Detect which cell encompasses the target text, then output its (x, y) center coordinate. 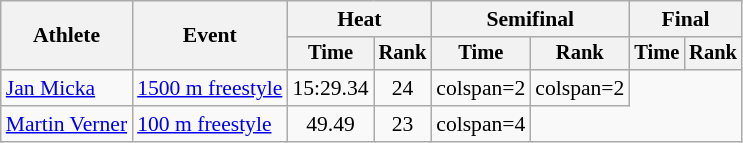
Semifinal (530, 19)
Jan Micka (66, 88)
Final (685, 19)
colspan=4 (480, 124)
23 (403, 124)
Martin Verner (66, 124)
1500 m freestyle (210, 88)
24 (403, 88)
Event (210, 36)
Heat (359, 19)
Athlete (66, 36)
49.49 (330, 124)
15:29.34 (330, 88)
100 m freestyle (210, 124)
